Pinpoint the cell where the given text exists, returning its (X, Y) midpoint coordinate. 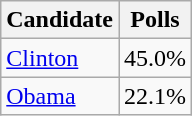
Clinton (60, 58)
22.1% (154, 96)
Obama (60, 96)
45.0% (154, 58)
Polls (154, 20)
Candidate (60, 20)
